Output the (x, y) coordinate of the center of the cell containing the given text.  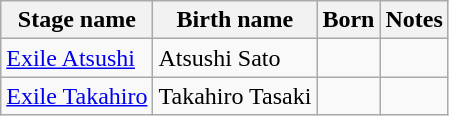
Stage name (77, 20)
Atsushi Sato (235, 58)
Exile Takahiro (77, 96)
Born (348, 20)
Birth name (235, 20)
Takahiro Tasaki (235, 96)
Notes (414, 20)
Exile Atsushi (77, 58)
